From the cell containing the given text, extract its center point as (X, Y) coordinate. 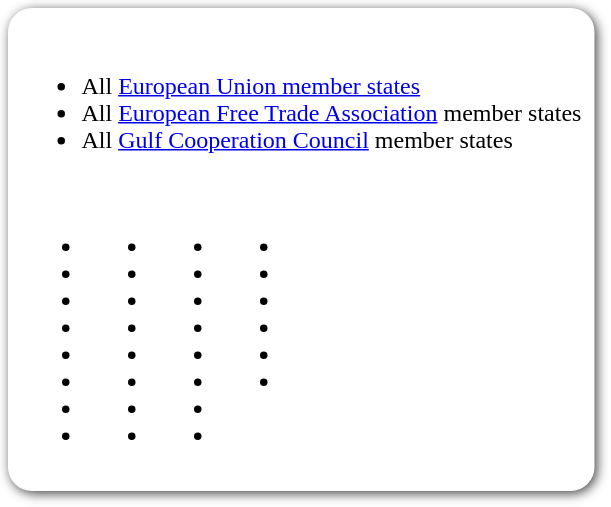
All European Union member states All European Free Trade Association member states All Gulf Cooperation Council member states (302, 250)
